Locate the cell with the specified text and output its [x, y] center coordinate. 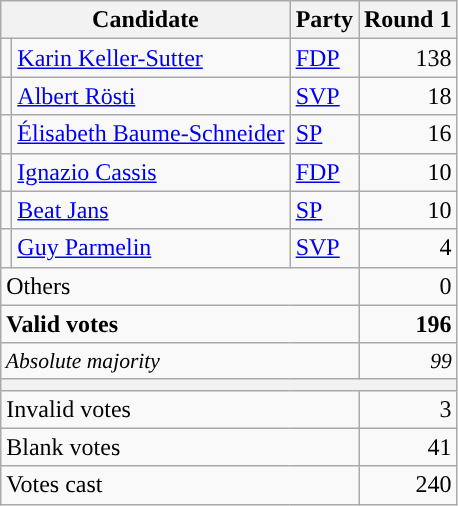
Albert Rösti [151, 96]
Round 1 [407, 20]
Invalid votes [180, 409]
Absolute majority [180, 361]
Blank votes [180, 447]
Beat Jans [151, 210]
41 [407, 447]
Valid votes [180, 324]
Others [180, 286]
Élisabeth Baume-Schneider [151, 134]
Karin Keller-Sutter [151, 58]
4 [407, 248]
Candidate [146, 20]
138 [407, 58]
240 [407, 485]
196 [407, 324]
16 [407, 134]
Guy Parmelin [151, 248]
99 [407, 361]
18 [407, 96]
0 [407, 286]
Votes cast [180, 485]
Ignazio Cassis [151, 172]
Party [324, 20]
3 [407, 409]
